Pinpoint the cell where the given text exists, returning its [X, Y] midpoint coordinate. 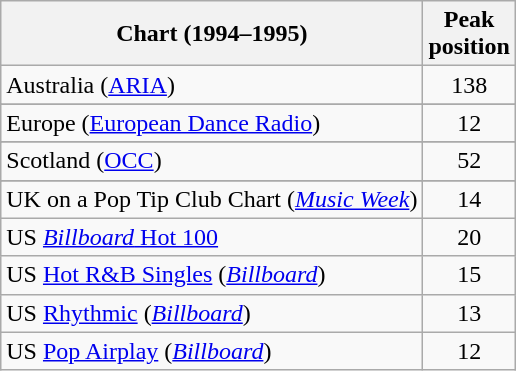
14 [469, 199]
Peakposition [469, 34]
US Hot R&B Singles (Billboard) [212, 275]
15 [469, 275]
Scotland (OCC) [212, 161]
US Rhythmic (Billboard) [212, 313]
US Billboard Hot 100 [212, 237]
UK on a Pop Tip Club Chart (Music Week) [212, 199]
Australia (ARIA) [212, 85]
US Pop Airplay (Billboard) [212, 351]
138 [469, 85]
20 [469, 237]
52 [469, 161]
Europe (European Dance Radio) [212, 123]
13 [469, 313]
Chart (1994–1995) [212, 34]
